Return the [X, Y] coordinate for the center point of the cell that contains the specified text.  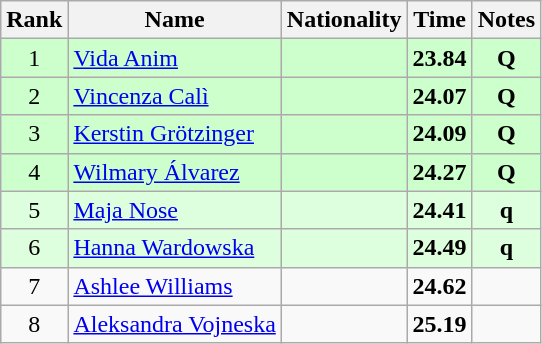
1 [34, 58]
24.41 [440, 210]
Nationality [344, 20]
7 [34, 286]
Notes [506, 20]
24.07 [440, 96]
6 [34, 248]
Maja Nose [174, 210]
Vida Anim [174, 58]
25.19 [440, 324]
4 [34, 172]
3 [34, 134]
5 [34, 210]
Wilmary Álvarez [174, 172]
Ashlee Williams [174, 286]
24.62 [440, 286]
Aleksandra Vojneska [174, 324]
24.27 [440, 172]
2 [34, 96]
Hanna Wardowska [174, 248]
8 [34, 324]
Kerstin Grötzinger [174, 134]
24.49 [440, 248]
23.84 [440, 58]
Time [440, 20]
24.09 [440, 134]
Vincenza Calì [174, 96]
Name [174, 20]
Rank [34, 20]
